Identify which cell holds the provided text, then report its [x, y] central coordinate. 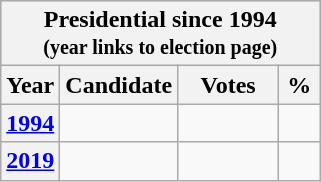
2019 [30, 161]
% [300, 85]
Votes [228, 85]
Year [30, 85]
1994 [30, 123]
Candidate [119, 85]
Presidential since 1994(year links to election page) [160, 34]
